Pinpoint the cell where the given text exists, returning its (X, Y) midpoint coordinate. 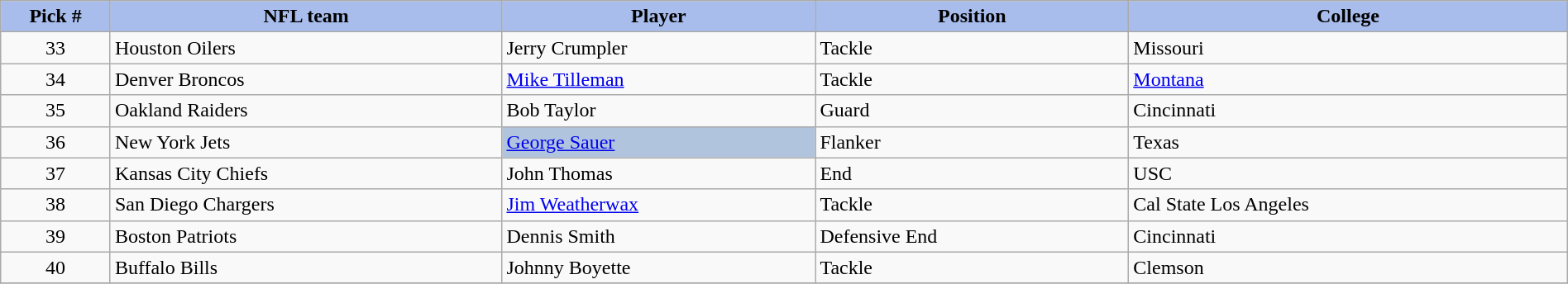
Defensive End (973, 236)
Boston Patriots (306, 236)
Houston Oilers (306, 48)
Player (658, 17)
John Thomas (658, 173)
39 (56, 236)
Jerry Crumpler (658, 48)
End (973, 173)
College (1348, 17)
Guard (973, 111)
Cal State Los Angeles (1348, 205)
34 (56, 79)
Dennis Smith (658, 236)
USC (1348, 173)
33 (56, 48)
Pick # (56, 17)
San Diego Chargers (306, 205)
New York Jets (306, 142)
37 (56, 173)
Oakland Raiders (306, 111)
Buffalo Bills (306, 267)
35 (56, 111)
Kansas City Chiefs (306, 173)
Bob Taylor (658, 111)
Johnny Boyette (658, 267)
38 (56, 205)
Mike Tilleman (658, 79)
40 (56, 267)
36 (56, 142)
Montana (1348, 79)
Missouri (1348, 48)
Jim Weatherwax (658, 205)
George Sauer (658, 142)
NFL team (306, 17)
Flanker (973, 142)
Denver Broncos (306, 79)
Clemson (1348, 267)
Texas (1348, 142)
Position (973, 17)
